Search for the cell housing the specified text and yield its [x, y] center coordinate. 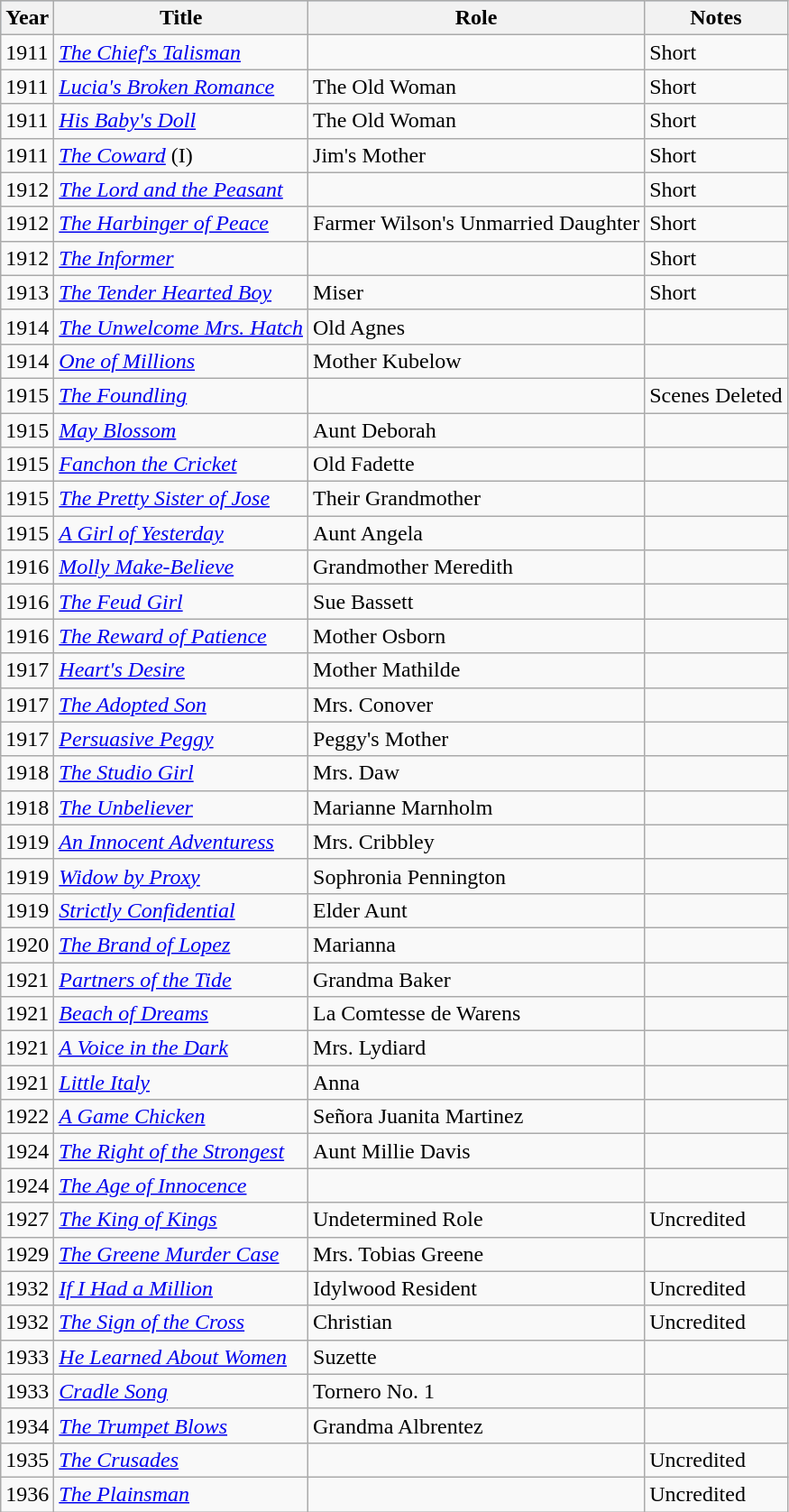
The Studio Girl [181, 773]
Mrs. Cribbley [476, 842]
Sue Bassett [476, 602]
The Chief's Talisman [181, 52]
The Crusades [181, 1460]
Undetermined Role [476, 1220]
Old Fadette [476, 465]
The Feud Girl [181, 602]
The Unwelcome Mrs. Hatch [181, 327]
Molly Make-Believe [181, 567]
Tornero No. 1 [476, 1391]
Grandma Baker [476, 979]
Heart's Desire [181, 670]
1936 [27, 1494]
Partners of the Tide [181, 979]
1929 [27, 1254]
Aunt Millie Davis [476, 1151]
The Greene Murder Case [181, 1254]
Farmer Wilson's Unmarried Daughter [476, 224]
Cradle Song [181, 1391]
A Girl of Yesterday [181, 533]
Christian [476, 1323]
Mrs. Lydiard [476, 1048]
Beach of Dreams [181, 1014]
1920 [27, 945]
Grandmother Meredith [476, 567]
Widow by Proxy [181, 876]
Jim's Mother [476, 155]
1934 [27, 1425]
Anna [476, 1083]
Mother Mathilde [476, 670]
Aunt Angela [476, 533]
1922 [27, 1117]
Persuasive Peggy [181, 739]
His Baby's Doll [181, 121]
Year [27, 18]
Mrs. Tobias Greene [476, 1254]
An Innocent Adventuress [181, 842]
The King of Kings [181, 1220]
The Right of the Strongest [181, 1151]
The Age of Innocence [181, 1185]
Strictly Confidential [181, 910]
Lucia's Broken Romance [181, 87]
Mrs. Daw [476, 773]
Their Grandmother [476, 499]
The Lord and the Peasant [181, 189]
1935 [27, 1460]
The Foundling [181, 395]
Peggy's Mother [476, 739]
Grandma Albrentez [476, 1425]
The Informer [181, 258]
La Comtesse de Warens [476, 1014]
Marianna [476, 945]
Señora Juanita Martinez [476, 1117]
The Pretty Sister of Jose [181, 499]
Suzette [476, 1357]
The Adopted Son [181, 705]
Elder Aunt [476, 910]
Mrs. Conover [476, 705]
The Tender Hearted Boy [181, 292]
He Learned About Women [181, 1357]
Old Agnes [476, 327]
Sophronia Pennington [476, 876]
Role [476, 18]
May Blossom [181, 430]
1927 [27, 1220]
Idylwood Resident [476, 1288]
The Unbeliever [181, 807]
The Harbinger of Peace [181, 224]
The Reward of Patience [181, 636]
A Game Chicken [181, 1117]
Fanchon the Cricket [181, 465]
Marianne Marnholm [476, 807]
Mother Kubelow [476, 361]
Little Italy [181, 1083]
The Sign of the Cross [181, 1323]
If I Had a Million [181, 1288]
The Brand of Lopez [181, 945]
Notes [716, 18]
Title [181, 18]
A Voice in the Dark [181, 1048]
Scenes Deleted [716, 395]
Aunt Deborah [476, 430]
1913 [27, 292]
The Coward (I) [181, 155]
The Trumpet Blows [181, 1425]
Mother Osborn [476, 636]
One of Millions [181, 361]
The Plainsman [181, 1494]
Miser [476, 292]
